Search for the cell housing the specified text and yield its (X, Y) center coordinate. 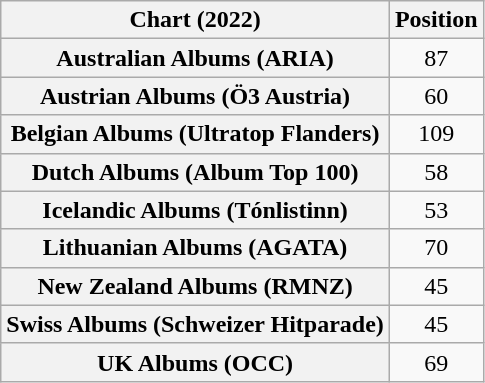
Swiss Albums (Schweizer Hitparade) (196, 324)
Icelandic Albums (Tónlistinn) (196, 210)
109 (436, 134)
Chart (2022) (196, 20)
Belgian Albums (Ultratop Flanders) (196, 134)
Position (436, 20)
69 (436, 362)
53 (436, 210)
60 (436, 96)
87 (436, 58)
Dutch Albums (Album Top 100) (196, 172)
Australian Albums (ARIA) (196, 58)
New Zealand Albums (RMNZ) (196, 286)
Lithuanian Albums (AGATA) (196, 248)
Austrian Albums (Ö3 Austria) (196, 96)
70 (436, 248)
UK Albums (OCC) (196, 362)
58 (436, 172)
